Pinpoint the cell where the given text exists, returning its [x, y] midpoint coordinate. 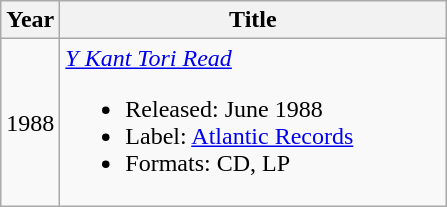
1988 [30, 122]
Year [30, 20]
Title [253, 20]
Y Kant Tori ReadReleased: June 1988Label: Atlantic RecordsFormats: CD, LP [253, 122]
